Pinpoint the cell where the given text exists, returning its [x, y] midpoint coordinate. 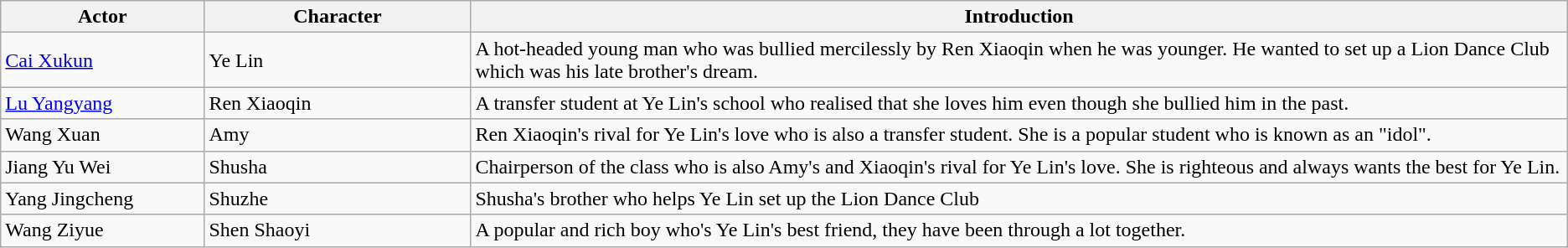
Ye Lin [338, 60]
Shusha's brother who helps Ye Lin set up the Lion Dance Club [1019, 199]
Lu Yangyang [102, 103]
Shen Shaoyi [338, 230]
A transfer student at Ye Lin's school who realised that she loves him even though she bullied him in the past. [1019, 103]
Jiang Yu Wei [102, 167]
Wang Ziyue [102, 230]
Ren Xiaoqin's rival for Ye Lin's love who is also a transfer student. She is a popular student who is known as an "idol". [1019, 135]
Character [338, 17]
Cai Xukun [102, 60]
Shusha [338, 167]
Chairperson of the class who is also Amy's and Xiaoqin's rival for Ye Lin's love. She is righteous and always wants the best for Ye Lin. [1019, 167]
Introduction [1019, 17]
Amy [338, 135]
Yang Jingcheng [102, 199]
Actor [102, 17]
Wang Xuan [102, 135]
Shuzhe [338, 199]
Ren Xiaoqin [338, 103]
A popular and rich boy who's Ye Lin's best friend, they have been through a lot together. [1019, 230]
